Find where the given text appears and provide that cell's center as [X, Y] coordinate. 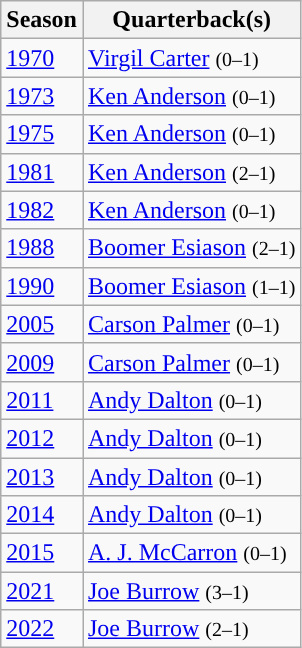
1970 [42, 58]
2014 [42, 515]
Boomer Esiason (2–1) [191, 248]
1973 [42, 96]
1990 [42, 286]
A. J. McCarron (0–1) [191, 553]
Season [42, 20]
Virgil Carter (0–1) [191, 58]
Ken Anderson (2–1) [191, 172]
2012 [42, 438]
1975 [42, 134]
2005 [42, 324]
1981 [42, 172]
2009 [42, 362]
Quarterback(s) [191, 20]
Joe Burrow (2–1) [191, 629]
Joe Burrow (3–1) [191, 591]
2021 [42, 591]
2013 [42, 477]
2022 [42, 629]
2011 [42, 400]
1982 [42, 210]
2015 [42, 553]
Boomer Esiason (1–1) [191, 286]
1988 [42, 248]
